Pinpoint the cell where the given text exists, returning its [x, y] midpoint coordinate. 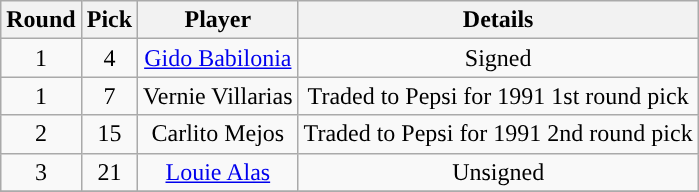
Traded to Pepsi for 1991 1st round pick [498, 96]
Gido Babilonia [218, 58]
3 [41, 172]
Traded to Pepsi for 1991 2nd round pick [498, 134]
Signed [498, 58]
Carlito Mejos [218, 134]
Pick [109, 20]
21 [109, 172]
15 [109, 134]
4 [109, 58]
Vernie Villarias [218, 96]
Unsigned [498, 172]
7 [109, 96]
Louie Alas [218, 172]
2 [41, 134]
Player [218, 20]
Round [41, 20]
Details [498, 20]
